Capture the cell that displays the provided text and extract its [X, Y] central coordinate. 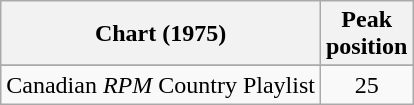
Peakposition [366, 34]
Chart (1975) [161, 34]
25 [366, 85]
Canadian RPM Country Playlist [161, 85]
